Capture the cell that displays the provided text and extract its (X, Y) central coordinate. 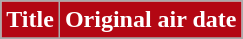
Original air date (150, 20)
Title (30, 20)
